For the text-containing cell, return its midpoint in (X, Y) coordinate format. 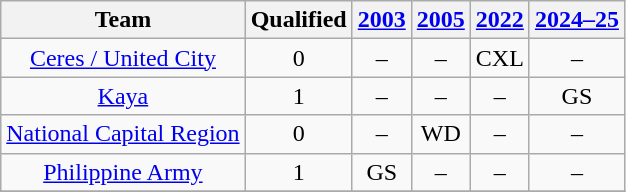
Qualified (298, 20)
CXL (500, 58)
Team (123, 20)
National Capital Region (123, 134)
2024–25 (576, 20)
Philippine Army (123, 172)
2003 (382, 20)
WD (440, 134)
Ceres / United City (123, 58)
2005 (440, 20)
Kaya (123, 96)
2022 (500, 20)
